Capture the cell that displays the provided text and extract its [x, y] central coordinate. 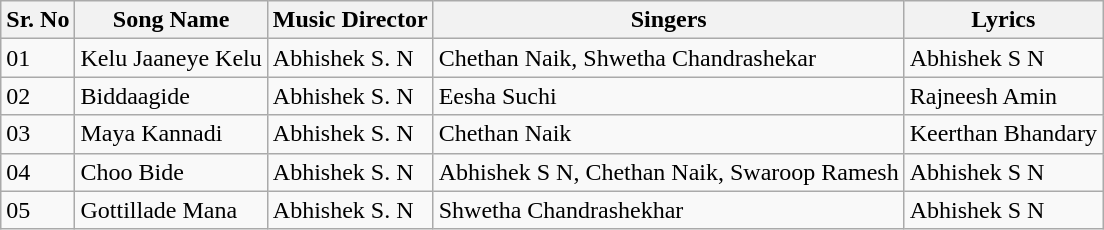
05 [38, 210]
Biddaagide [171, 96]
03 [38, 134]
Abhishek S N, Chethan Naik, Swaroop Ramesh [668, 172]
Eesha Suchi [668, 96]
Choo Bide [171, 172]
Lyrics [1003, 20]
Maya Kannadi [171, 134]
Song Name [171, 20]
02 [38, 96]
Rajneesh Amin [1003, 96]
Chethan Naik, Shwetha Chandrashekar [668, 58]
Gottillade Mana [171, 210]
Keerthan Bhandary [1003, 134]
Shwetha Chandrashekhar [668, 210]
Chethan Naik [668, 134]
Singers [668, 20]
Music Director [350, 20]
04 [38, 172]
Kelu Jaaneye Kelu [171, 58]
Sr. No [38, 20]
01 [38, 58]
